Provide the (x, y) coordinate of the cell's center where the given text is located.  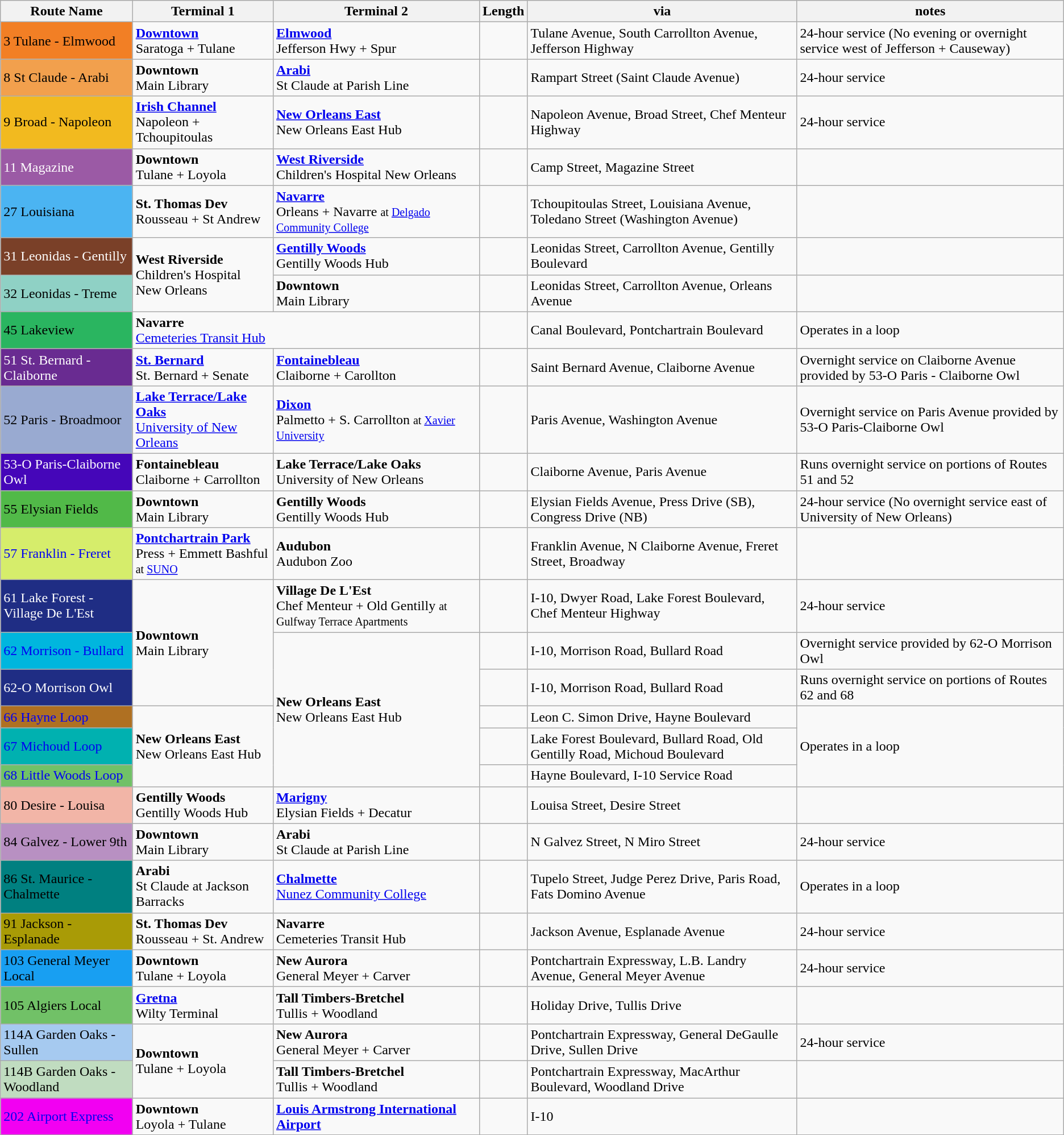
8 St Claude - Arabi (66, 77)
Saint Bernard Avenue, Claiborne Avenue (662, 367)
105 Algiers Local (66, 1005)
notes (930, 11)
114A Garden Oaks - Sullen (66, 1042)
24-hour service (No overnight service east of University of New Orleans) (930, 508)
Pontchartrain Expressway, L.B. Landry Avenue, General Meyer Avenue (662, 968)
Village De L'EstChef Menteur + Old Gentilly at Gulfway Terrace Apartments (376, 606)
via (662, 11)
Elysian Fields Avenue, Press Drive (SB), Congress Drive (NB) (662, 508)
Leon C. Simon Drive, Hayne Boulevard (662, 717)
Overnight service on Paris Avenue provided by 53-O Paris-Claiborne Owl (930, 420)
Louisa Street, Desire Street (662, 805)
N Galvez Street, N Miro Street (662, 842)
St. Thomas DevRousseau + St Andrew (202, 212)
67 Michoud Loop (66, 746)
68 Little Woods Loop (66, 776)
Tchoupitoulas Street, Louisiana Avenue, Toledano Street (Washington Avenue) (662, 212)
Paris Avenue, Washington Avenue (662, 420)
61 Lake Forest - Village De L'Est (66, 606)
Jackson Avenue, Esplanade Avenue (662, 931)
ArabiSt Claude at Jackson Barracks (202, 887)
DowntownSaratoga + Tulane (202, 41)
9 Broad - Napoleon (66, 122)
91 Jackson - Esplanade (66, 931)
55 Elysian Fields (66, 508)
62 Morrison - Bullard (66, 651)
Irish ChannelNapoleon + Tchoupitoulas (202, 122)
Pontchartrain ParkPress + Emmett Bashful at SUNO (202, 554)
3 Tulane - Elmwood (66, 41)
27 Louisiana (66, 212)
ElmwoodJefferson Hwy + Spur (376, 41)
Napoleon Avenue, Broad Street, Chef Menteur Highway (662, 122)
GretnaWilty Terminal (202, 1005)
52 Paris - Broadmoor (66, 420)
Pontchartrain Expressway, General DeGaulle Drive, Sullen Drive (662, 1042)
Tulane Avenue, South Carrollton Avenue, Jefferson Highway (662, 41)
202 Airport Express (66, 1116)
57 Franklin - Freret (66, 554)
Rampart Street (Saint Claude Avenue) (662, 77)
24-hour service (No evening or overnight service west of Jefferson + Causeway) (930, 41)
St. Thomas DevRousseau + St. Andrew (202, 931)
Pontchartrain Expressway, MacArthur Boulevard, Woodland Drive (662, 1079)
66 Hayne Loop (66, 717)
St. Bernard St. Bernard + Senate (202, 367)
Claiborne Avenue, Paris Avenue (662, 472)
Louis Armstrong International Airport (376, 1116)
45 Lakeview (66, 330)
Terminal 1 (202, 11)
ChalmetteNunez Community College (376, 887)
Camp Street, Magazine Street (662, 167)
Leonidas Street, Carrollton Avenue, Orleans Avenue (662, 293)
103 General Meyer Local (66, 968)
Runs overnight service on portions of Routes 51 and 52 (930, 472)
Franklin Avenue, N Claiborne Avenue, Freret Street, Broadway (662, 554)
11 Magazine (66, 167)
Runs overnight service on portions of Routes 62 and 68 (930, 688)
Overnight service on Claiborne Avenue provided by 53-O Paris - Claiborne Owl (930, 367)
114B Garden Oaks - Woodland (66, 1079)
I-10 (662, 1116)
Canal Boulevard, Pontchartrain Boulevard (662, 330)
86 St. Maurice - Chalmette (66, 887)
Holiday Drive, Tullis Drive (662, 1005)
MarignyElysian Fields + Decatur (376, 805)
Length (504, 11)
I-10, Dwyer Road, Lake Forest Boulevard, Chef Menteur Highway (662, 606)
DixonPalmetto + S. Carrollton at Xavier University (376, 420)
51 St. Bernard - Claiborne (66, 367)
Downtown Tulane + Loyola (202, 167)
Route Name (66, 11)
31 Leonidas - Gentilly (66, 256)
NavarreOrleans + Navarre at Delgado Community College (376, 212)
Terminal 2 (376, 11)
32 Leonidas - Treme (66, 293)
Overnight service provided by 62-O Morrison Owl (930, 651)
FontainebleauClaiborne + Carrollton (202, 472)
Tupelo Street, Judge Perez Drive, Paris Road, Fats Domino Avenue (662, 887)
DowntownLoyola + Tulane (202, 1116)
Audubon Audubon Zoo (376, 554)
FontainebleauClaiborne + Carollton (376, 367)
53-O Paris-Claiborne Owl (66, 472)
Lake Forest Boulevard, Bullard Road, Old Gentilly Road, Michoud Boulevard (662, 746)
80 Desire - Louisa (66, 805)
Leonidas Street, Carrollton Avenue, Gentilly Boulevard (662, 256)
Hayne Boulevard, I-10 Service Road (662, 776)
62-O Morrison Owl (66, 688)
84 Galvez - Lower 9th (66, 842)
